Scan for the cell matching the given text and deliver its (x, y) coordinate at center. 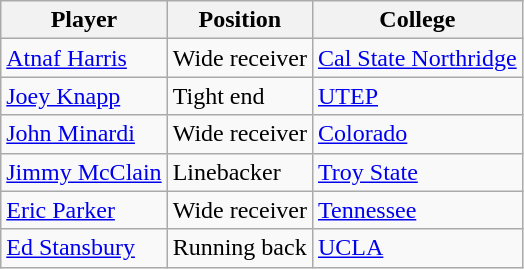
Eric Parker (84, 210)
Jimmy McClain (84, 172)
Joey Knapp (84, 96)
Colorado (417, 134)
UTEP (417, 96)
Tennessee (417, 210)
Ed Stansbury (84, 248)
Player (84, 20)
Cal State Northridge (417, 58)
Tight end (240, 96)
UCLA (417, 248)
Atnaf Harris (84, 58)
Linebacker (240, 172)
Position (240, 20)
Troy State (417, 172)
College (417, 20)
Running back (240, 248)
John Minardi (84, 134)
